Identify which cell holds the provided text, then report its [X, Y] central coordinate. 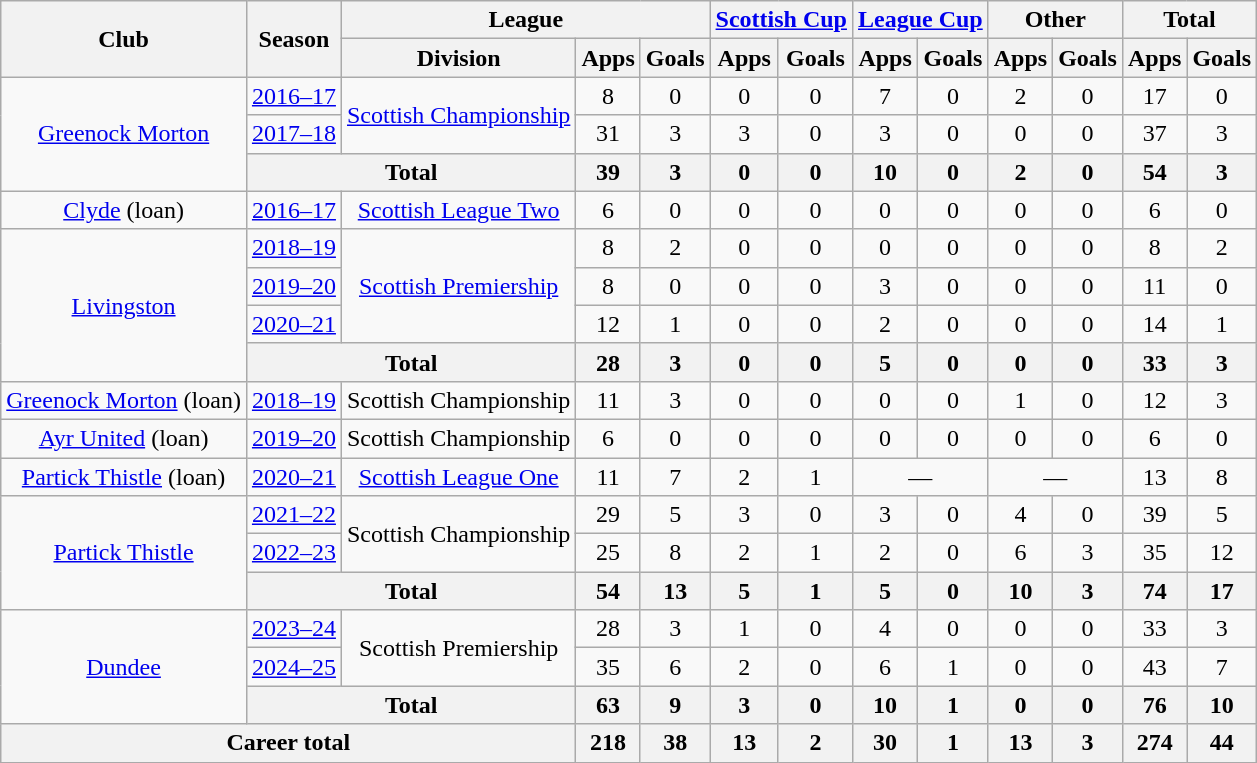
Partick Thistle [124, 553]
Career total [288, 743]
2022–23 [294, 553]
League Cup [920, 20]
29 [608, 515]
31 [608, 134]
Greenock Morton [124, 134]
14 [1154, 324]
2024–25 [294, 667]
74 [1154, 591]
Scottish Cup [781, 20]
Partick Thistle (loan) [124, 477]
274 [1154, 743]
Livingston [124, 305]
Scottish League Two [458, 210]
25 [608, 553]
Clyde (loan) [124, 210]
9 [675, 705]
76 [1154, 705]
37 [1154, 134]
League [526, 20]
63 [608, 705]
Greenock Morton (loan) [124, 400]
2023–24 [294, 629]
218 [608, 743]
Other [1055, 20]
Club [124, 39]
43 [1154, 667]
Division [458, 58]
Scottish League One [458, 477]
Ayr United (loan) [124, 438]
Dundee [124, 667]
38 [675, 743]
Season [294, 39]
2021–22 [294, 515]
44 [1222, 743]
30 [884, 743]
2017–18 [294, 134]
